Find where the given text appears and provide that cell's center as (x, y) coordinate. 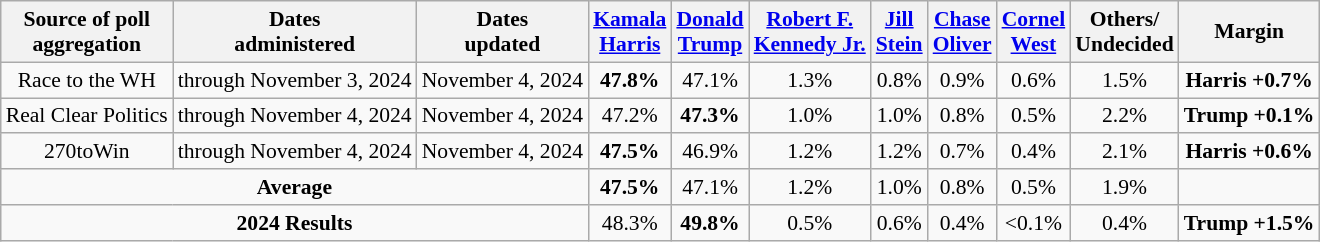
Trump +0.1% (1250, 116)
JillStein (900, 32)
Source of pollaggregation (87, 32)
48.3% (630, 223)
Robert F.Kennedy Jr. (810, 32)
Datesadministered (295, 32)
Race to the WH (87, 80)
2024 Results (294, 223)
49.8% (710, 223)
1.9% (1124, 187)
Margin (1250, 32)
0.7% (962, 152)
1.5% (1124, 80)
Average (294, 187)
DonaldTrump (710, 32)
47.2% (630, 116)
<0.1% (1034, 223)
Kamala Harris (630, 32)
46.9% (710, 152)
270toWin (87, 152)
47.8% (630, 80)
Harris +0.7% (1250, 80)
ChaseOliver (962, 32)
Datesupdated (502, 32)
CornelWest (1034, 32)
Others/Undecided (1124, 32)
2.1% (1124, 152)
1.3% (810, 80)
Trump +1.5% (1250, 223)
Harris +0.6% (1250, 152)
Real Clear Politics (87, 116)
0.9% (962, 80)
2.2% (1124, 116)
47.3% (710, 116)
through November 3, 2024 (295, 80)
